Provide the (X, Y) coordinate of the cell's center where the given text is located.  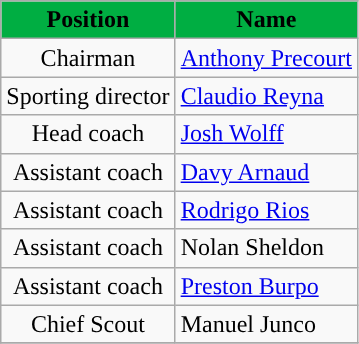
Position (88, 20)
Name (266, 20)
Nolan Sheldon (266, 248)
Sporting director (88, 96)
Davy Arnaud (266, 172)
Rodrigo Rios (266, 210)
Anthony Precourt (266, 58)
Manuel Junco (266, 324)
Josh Wolff (266, 134)
Chief Scout (88, 324)
Head coach (88, 134)
Preston Burpo (266, 286)
Claudio Reyna (266, 96)
Chairman (88, 58)
